Locate the cell with the specified text and output its [X, Y] center coordinate. 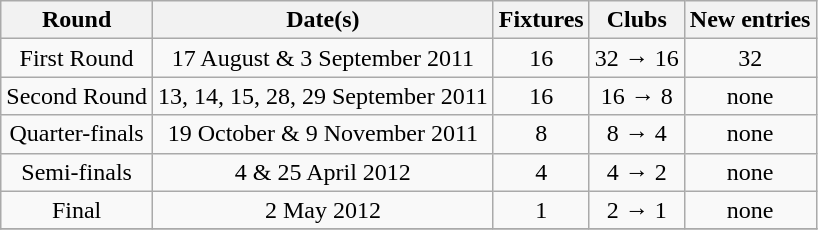
4 [541, 172]
First Round [77, 58]
Semi-finals [77, 172]
1 [541, 210]
4 → 2 [636, 172]
Second Round [77, 96]
2 → 1 [636, 210]
16 → 8 [636, 96]
2 May 2012 [322, 210]
19 October & 9 November 2011 [322, 134]
Round [77, 20]
32 → 16 [636, 58]
Fixtures [541, 20]
Date(s) [322, 20]
New entries [750, 20]
Quarter-finals [77, 134]
8 [541, 134]
Clubs [636, 20]
4 & 25 April 2012 [322, 172]
32 [750, 58]
8 → 4 [636, 134]
Final [77, 210]
17 August & 3 September 2011 [322, 58]
13, 14, 15, 28, 29 September 2011 [322, 96]
